From the cell containing the given text, extract its center point as [x, y] coordinate. 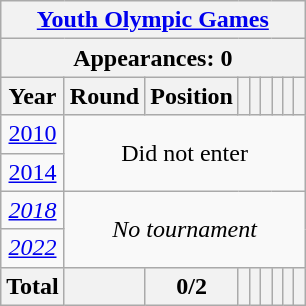
Appearances: 0 [153, 58]
Year [33, 96]
Round [104, 96]
2014 [33, 172]
Position [192, 96]
0/2 [192, 286]
Youth Olympic Games [153, 20]
Did not enter [184, 153]
2010 [33, 134]
2022 [33, 248]
Total [33, 286]
No tournament [184, 229]
2018 [33, 210]
